From the cell containing the given text, extract its center point as [x, y] coordinate. 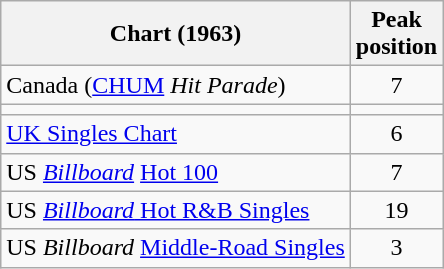
Canada (CHUM Hit Parade) [176, 85]
US Billboard Middle-Road Singles [176, 248]
3 [396, 248]
6 [396, 134]
Peakposition [396, 34]
UK Singles Chart [176, 134]
US Billboard Hot R&B Singles [176, 210]
19 [396, 210]
Chart (1963) [176, 34]
US Billboard Hot 100 [176, 172]
